Output the (X, Y) coordinate of the center of the cell containing the given text.  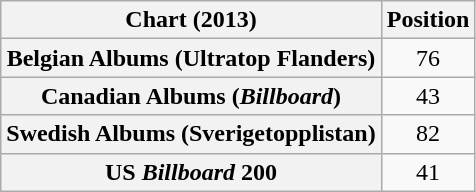
41 (428, 172)
Position (428, 20)
76 (428, 58)
Swedish Albums (Sverigetopplistan) (191, 134)
82 (428, 134)
Canadian Albums (Billboard) (191, 96)
US Billboard 200 (191, 172)
43 (428, 96)
Belgian Albums (Ultratop Flanders) (191, 58)
Chart (2013) (191, 20)
